Locate the cell with the specified text and output its (x, y) center coordinate. 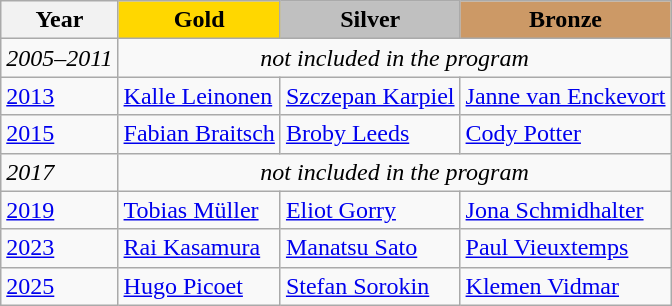
Paul Vieuxtemps (566, 248)
2015 (60, 134)
Stefan Sorokin (370, 286)
Silver (370, 20)
Rai Kasamura (199, 248)
2019 (60, 210)
2023 (60, 248)
Broby Leeds (370, 134)
2025 (60, 286)
Eliot Gorry (370, 210)
2013 (60, 96)
Hugo Picoet (199, 286)
Klemen Vidmar (566, 286)
Tobias Müller (199, 210)
Year (60, 20)
Gold (199, 20)
Szczepan Karpiel (370, 96)
Cody Potter (566, 134)
Janne van Enckevort (566, 96)
Jona Schmidhalter (566, 210)
Manatsu Sato (370, 248)
2017 (60, 172)
Fabian Braitsch (199, 134)
Bronze (566, 20)
2005–2011 (60, 58)
Kalle Leinonen (199, 96)
